Extract the [X, Y] coordinate from the center of the cell holding the provided text.  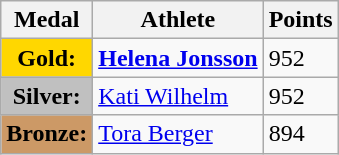
Athlete [178, 20]
894 [300, 134]
Points [300, 20]
Kati Wilhelm [178, 96]
Helena Jonsson [178, 58]
Medal [47, 20]
Tora Berger [178, 134]
Gold: [47, 58]
Bronze: [47, 134]
Silver: [47, 96]
